Return [X, Y] of the center of cell containing provided text 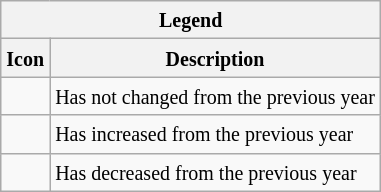
Legend [191, 20]
Has decreased from the previous year [216, 172]
Icon [26, 58]
Description [216, 58]
Has not changed from the previous year [216, 96]
Has increased from the previous year [216, 134]
